Provide the (x, y) coordinate of the cell's center where the given text is located.  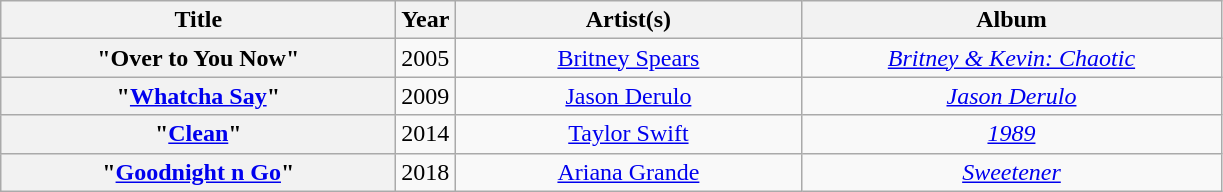
Sweetener (1012, 172)
Ariana Grande (628, 172)
"Clean" (198, 134)
"Over to You Now" (198, 58)
Britney & Kevin: Chaotic (1012, 58)
Taylor Swift (628, 134)
2005 (426, 58)
Album (1012, 20)
Britney Spears (628, 58)
"Whatcha Say" (198, 96)
Year (426, 20)
Artist(s) (628, 20)
Title (198, 20)
"Goodnight n Go" (198, 172)
2009 (426, 96)
2014 (426, 134)
1989 (1012, 134)
2018 (426, 172)
